From the cell containing the given text, extract its center point as [x, y] coordinate. 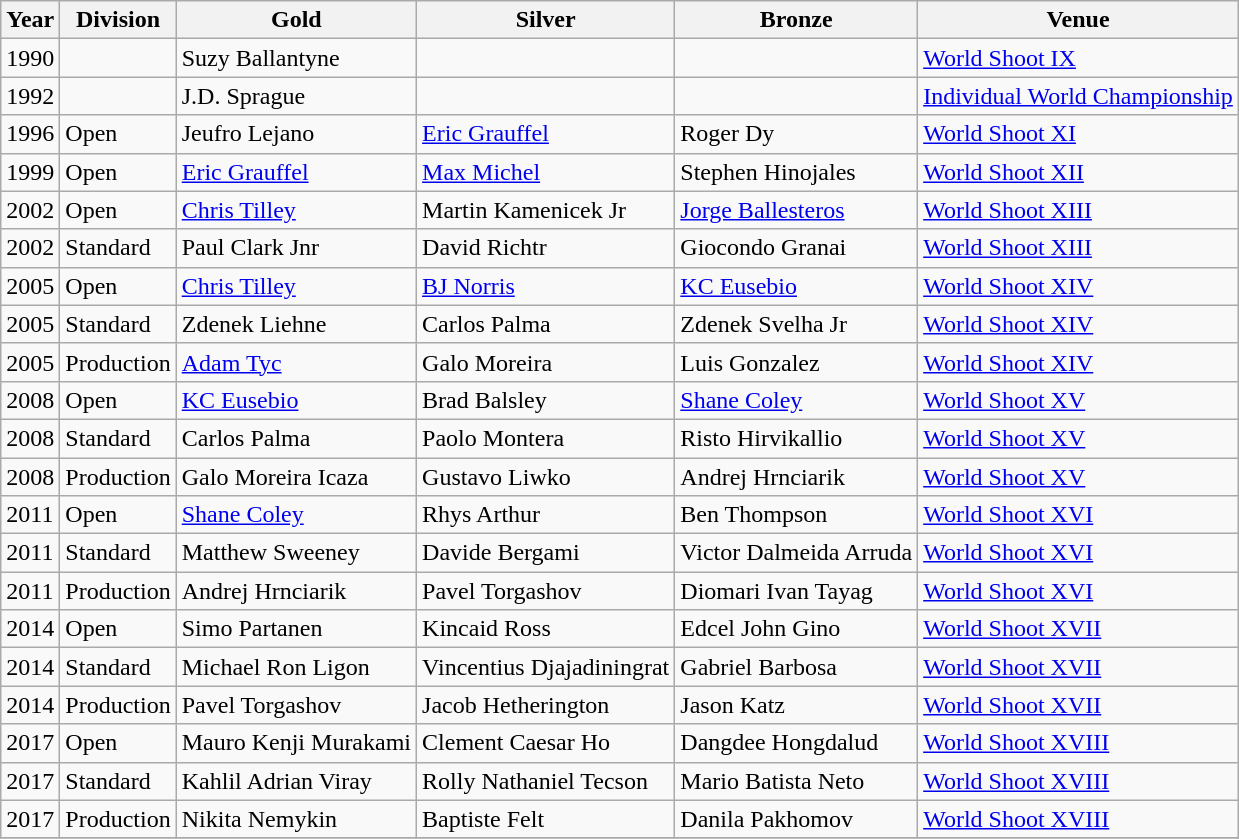
Simo Partanen [296, 629]
Danila Pakhomov [796, 819]
Venue [1078, 20]
Baptiste Felt [546, 819]
Mauro Kenji Murakami [296, 743]
Davide Bergami [546, 553]
1999 [30, 172]
Vincentius Djajadiningrat [546, 667]
Jason Katz [796, 705]
Jorge Ballesteros [796, 210]
Risto Hirvikallio [796, 438]
Nikita Nemykin [296, 819]
Kincaid Ross [546, 629]
Clement Caesar Ho [546, 743]
Silver [546, 20]
BJ Norris [546, 286]
Matthew Sweeney [296, 553]
Roger Dy [796, 134]
Division [118, 20]
Kahlil Adrian Viray [296, 781]
Paul Clark Jnr [296, 248]
Galo Moreira [546, 362]
David Richtr [546, 248]
J.D. Sprague [296, 96]
Gabriel Barbosa [796, 667]
World Shoot XII [1078, 172]
Zdenek Svelha Jr [796, 324]
Mario Batista Neto [796, 781]
Diomari Ivan Tayag [796, 591]
Rhys Arthur [546, 515]
Galo Moreira Icaza [296, 477]
Individual World Championship [1078, 96]
1996 [30, 134]
Paolo Montera [546, 438]
1992 [30, 96]
Year [30, 20]
Victor Dalmeida Arruda [796, 553]
Zdenek Liehne [296, 324]
Giocondo Granai [796, 248]
Michael Ron Ligon [296, 667]
Martin Kamenicek Jr [546, 210]
Gold [296, 20]
Edcel John Gino [796, 629]
World Shoot IX [1078, 58]
Rolly Nathaniel Tecson [546, 781]
Luis Gonzalez [796, 362]
Dangdee Hongdalud [796, 743]
Max Michel [546, 172]
Suzy Ballantyne [296, 58]
Gustavo Liwko [546, 477]
Adam Tyc [296, 362]
Stephen Hinojales [796, 172]
Bronze [796, 20]
1990 [30, 58]
Brad Balsley [546, 400]
Ben Thompson [796, 515]
Jeufro Lejano [296, 134]
World Shoot XI [1078, 134]
Jacob Hetherington [546, 705]
